Capture the cell that displays the provided text and extract its (X, Y) central coordinate. 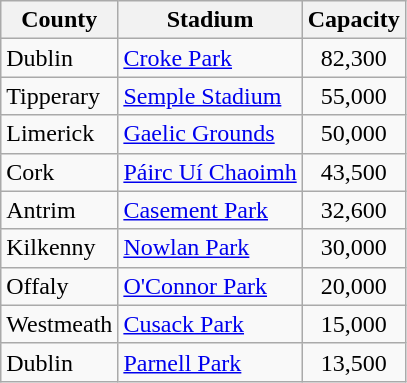
15,000 (354, 324)
Antrim (60, 210)
Capacity (354, 20)
Cusack Park (210, 324)
Nowlan Park (210, 248)
Cork (60, 172)
Parnell Park (210, 362)
Casement Park (210, 210)
50,000 (354, 134)
Limerick (60, 134)
20,000 (354, 286)
Gaelic Grounds (210, 134)
Croke Park (210, 58)
Semple Stadium (210, 96)
82,300 (354, 58)
County (60, 20)
30,000 (354, 248)
13,500 (354, 362)
Páirc Uí Chaoimh (210, 172)
55,000 (354, 96)
Kilkenny (60, 248)
Tipperary (60, 96)
Offaly (60, 286)
Westmeath (60, 324)
O'Connor Park (210, 286)
32,600 (354, 210)
Stadium (210, 20)
43,500 (354, 172)
